Detect which cell encompasses the target text, then output its [X, Y] center coordinate. 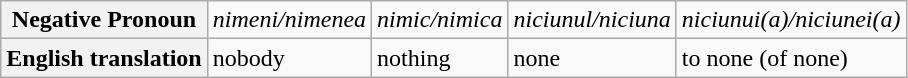
to none (of none) [791, 58]
nothing [440, 58]
niciunui(a)/niciunei(a) [791, 20]
nobody [289, 58]
none [592, 58]
English translation [104, 58]
nimeni/nimenea [289, 20]
niciunul/niciuna [592, 20]
Negative Pronoun [104, 20]
nimic/nimica [440, 20]
